Return (X, Y) of the center of cell containing provided text 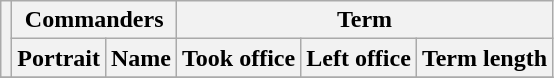
Term length (484, 58)
Term (365, 20)
Name (140, 58)
Left office (359, 58)
Commanders (94, 20)
Took office (239, 58)
Portrait (59, 58)
